Pinpoint the cell where the given text exists, returning its [x, y] midpoint coordinate. 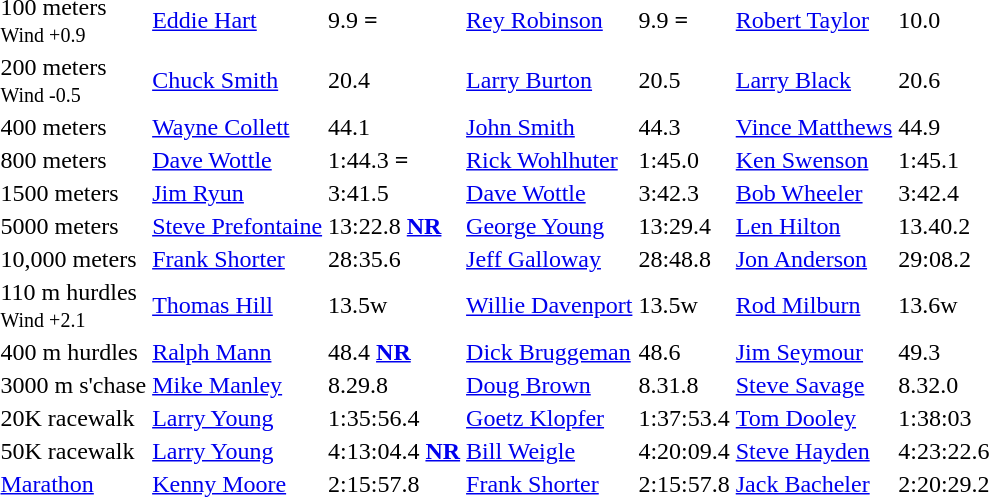
Ralph Mann [238, 352]
Steve Hayden [814, 451]
1:44.3 = [394, 160]
Steve Savage [814, 385]
48.4 NR [394, 352]
3:42.3 [684, 193]
1:37:53.4 [684, 418]
Len Hilton [814, 226]
Willie Davenport [550, 306]
Dick Bruggeman [550, 352]
48.6 [684, 352]
Thomas Hill [238, 306]
Larry Black [814, 80]
28:48.8 [684, 259]
1:45.0 [684, 160]
20.5 [684, 80]
28:35.6 [394, 259]
George Young [550, 226]
44.3 [684, 127]
4:13:04.4 NR [394, 451]
3:41.5 [394, 193]
8.31.8 [684, 385]
Jeff Galloway [550, 259]
Jim Seymour [814, 352]
Jon Anderson [814, 259]
Wayne Collett [238, 127]
Mike Manley [238, 385]
Bill Weigle [550, 451]
13:22.8 NR [394, 226]
Vince Matthews [814, 127]
Bob Wheeler [814, 193]
20.4 [394, 80]
Rick Wohlhuter [550, 160]
John Smith [550, 127]
8.29.8 [394, 385]
Doug Brown [550, 385]
Tom Dooley [814, 418]
Ken Swenson [814, 160]
Frank Shorter [238, 259]
Chuck Smith [238, 80]
4:20:09.4 [684, 451]
44.1 [394, 127]
Rod Milburn [814, 306]
13:29.4 [684, 226]
1:35:56.4 [394, 418]
Steve Prefontaine [238, 226]
Goetz Klopfer [550, 418]
Larry Burton [550, 80]
Jim Ryun [238, 193]
